Output the (X, Y) coordinate of the center of the cell containing the given text.  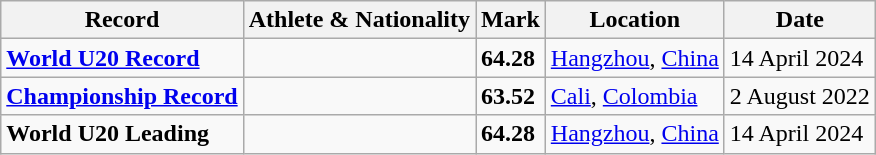
2 August 2022 (800, 96)
Championship Record (122, 96)
Date (800, 20)
Cali, Colombia (634, 96)
Mark (511, 20)
Record (122, 20)
Location (634, 20)
Athlete & Nationality (359, 20)
World U20 Record (122, 58)
World U20 Leading (122, 134)
63.52 (511, 96)
